Locate the cell with the specified text and output its (X, Y) center coordinate. 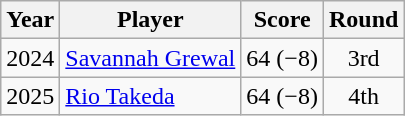
3rd (363, 58)
Player (150, 20)
2025 (30, 96)
2024 (30, 58)
4th (363, 96)
Round (363, 20)
Score (282, 20)
Rio Takeda (150, 96)
Savannah Grewal (150, 58)
Year (30, 20)
